Locate the cell with the specified text and output its [x, y] center coordinate. 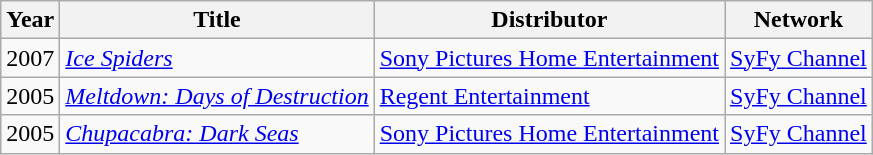
Regent Entertainment [549, 96]
Year [30, 20]
Ice Spiders [217, 58]
Title [217, 20]
Meltdown: Days of Destruction [217, 96]
2007 [30, 58]
Network [799, 20]
Chupacabra: Dark Seas [217, 134]
Distributor [549, 20]
